From the cell containing the given text, extract its center point as (x, y) coordinate. 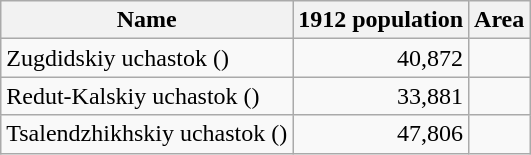
Area (500, 20)
47,806 (381, 134)
1912 population (381, 20)
Tsalendzhikhskiy uchastok () (147, 134)
Name (147, 20)
40,872 (381, 58)
Redut-Kalskiy uchastok () (147, 96)
Zugdidskiy uchastok () (147, 58)
33,881 (381, 96)
